Detect which cell encompasses the target text, then output its (x, y) center coordinate. 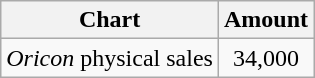
Oricon physical sales (110, 58)
Chart (110, 20)
Amount (266, 20)
34,000 (266, 58)
